Search for the cell housing the specified text and yield its [x, y] center coordinate. 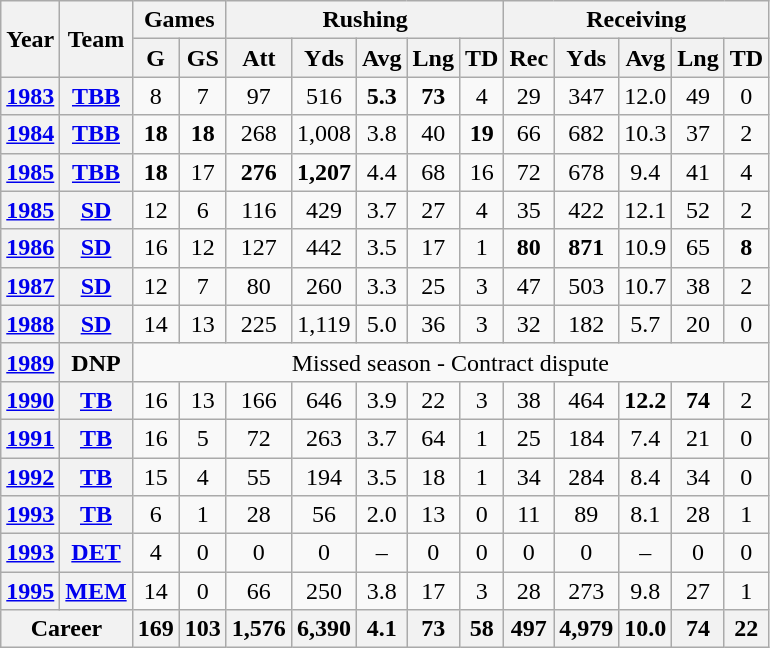
DNP [96, 362]
11 [529, 515]
1989 [30, 362]
Games [179, 20]
58 [481, 629]
284 [586, 477]
97 [258, 96]
9.8 [646, 591]
Rushing [365, 20]
65 [698, 248]
503 [586, 286]
15 [156, 477]
1,008 [324, 134]
1995 [30, 591]
10.3 [646, 134]
20 [698, 324]
1986 [30, 248]
1988 [30, 324]
12.0 [646, 96]
29 [529, 96]
89 [586, 515]
116 [258, 210]
10.9 [646, 248]
1,119 [324, 324]
41 [698, 172]
5.3 [382, 96]
2.0 [382, 515]
464 [586, 400]
68 [433, 172]
273 [586, 591]
1992 [30, 477]
12.1 [646, 210]
4.1 [382, 629]
1,576 [258, 629]
52 [698, 210]
19 [481, 134]
7.4 [646, 438]
37 [698, 134]
Team [96, 39]
40 [433, 134]
Rec [529, 58]
Missed season - Contract dispute [450, 362]
Year [30, 39]
1987 [30, 286]
64 [433, 438]
516 [324, 96]
646 [324, 400]
GS [202, 58]
166 [258, 400]
263 [324, 438]
Receiving [636, 20]
47 [529, 286]
8.1 [646, 515]
1991 [30, 438]
429 [324, 210]
5.7 [646, 324]
225 [258, 324]
194 [324, 477]
32 [529, 324]
169 [156, 629]
5.0 [382, 324]
DET [96, 553]
260 [324, 286]
21 [698, 438]
6,390 [324, 629]
56 [324, 515]
103 [202, 629]
4,979 [586, 629]
3.9 [382, 400]
1984 [30, 134]
1990 [30, 400]
Career [66, 629]
127 [258, 248]
276 [258, 172]
250 [324, 591]
268 [258, 134]
1983 [30, 96]
35 [529, 210]
182 [586, 324]
1,207 [324, 172]
9.4 [646, 172]
422 [586, 210]
G [156, 58]
5 [202, 438]
Att [258, 58]
3.3 [382, 286]
871 [586, 248]
4.4 [382, 172]
8.4 [646, 477]
442 [324, 248]
682 [586, 134]
678 [586, 172]
49 [698, 96]
12.2 [646, 400]
184 [586, 438]
36 [433, 324]
10.0 [646, 629]
10.7 [646, 286]
347 [586, 96]
497 [529, 629]
55 [258, 477]
MEM [96, 591]
